Capture the cell that displays the provided text and extract its (x, y) central coordinate. 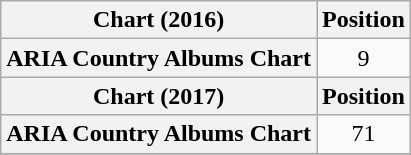
71 (364, 134)
Chart (2016) (159, 20)
Chart (2017) (159, 96)
9 (364, 58)
